Return [X, Y] of the center of cell containing provided text 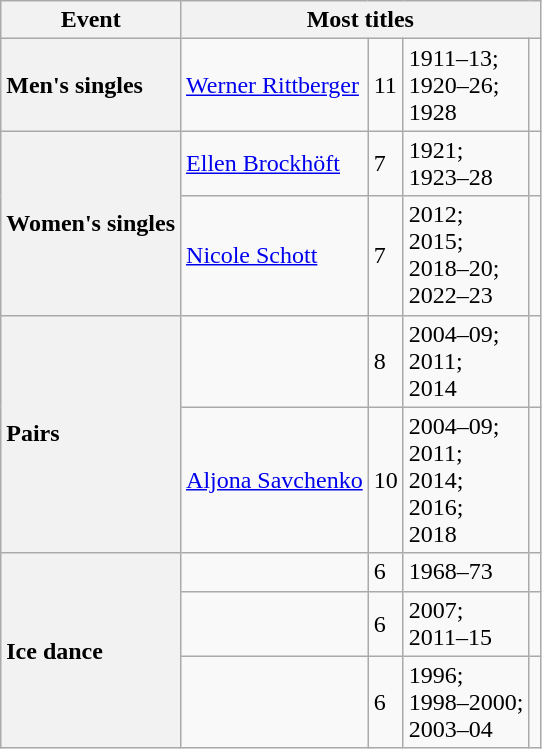
Ellen Brockhöft [275, 164]
2007;2011–15 [466, 624]
2004–09;2011;2014;2016;2018 [466, 480]
Women's singles [91, 223]
8 [386, 361]
11 [386, 85]
2004–09;2011;2014 [466, 361]
Event [91, 20]
Ice dance [91, 650]
1921;1923–28 [466, 164]
Werner Rittberger [275, 85]
Nicole Schott [275, 256]
Pairs [91, 434]
1996;1998–2000;2003–04 [466, 702]
2012;2015;2018–20;2022–23 [466, 256]
Aljona Savchenko [275, 480]
1968–73 [466, 572]
Men's singles [91, 85]
10 [386, 480]
1911–13;1920–26;1928 [466, 85]
Most titles [361, 20]
